Find where the given text appears and provide that cell's center as [X, Y] coordinate. 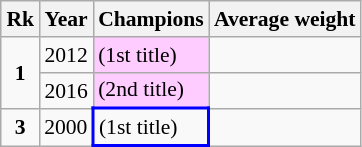
2012 [66, 55]
2000 [66, 128]
2016 [66, 90]
Rk [20, 19]
3 [20, 128]
Average weight [285, 19]
Year [66, 19]
1 [20, 73]
Champions [151, 19]
(2nd title) [151, 90]
